Capture the cell that displays the provided text and extract its (x, y) central coordinate. 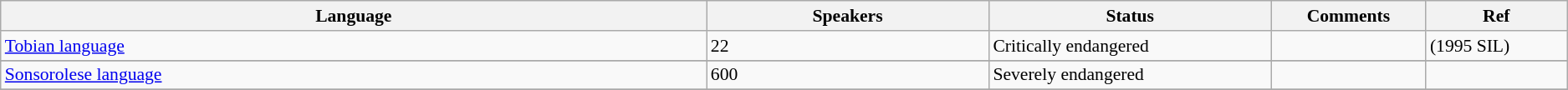
Tobian language (354, 46)
Language (354, 16)
600 (848, 75)
Speakers (848, 16)
22 (848, 46)
Critically endangered (1130, 46)
Comments (1348, 16)
(1995 SIL) (1497, 46)
Severely endangered (1130, 75)
Sonsorolese language (354, 75)
Status (1130, 16)
Ref (1497, 16)
